Pinpoint the cell where the given text exists, returning its (X, Y) midpoint coordinate. 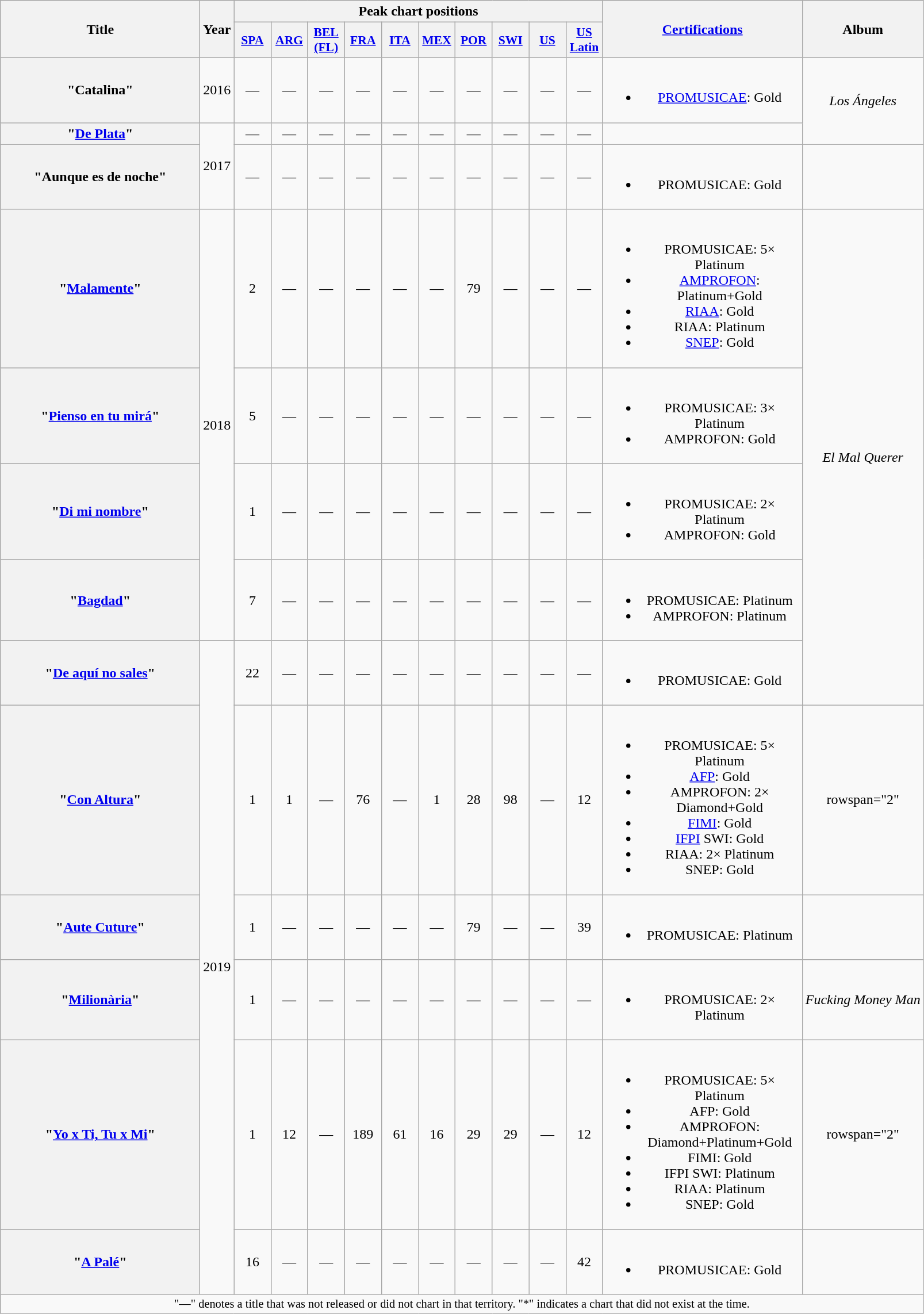
"A Palé" (100, 1262)
"Aunque es de noche" (100, 177)
42 (584, 1262)
Peak chart positions (419, 12)
"De aquí no sales" (100, 673)
Year (217, 29)
PROMUSICAE: 3× PlatinumAMPROFON: Gold (703, 415)
Los Ángeles (862, 101)
28 (474, 799)
"Milionària" (100, 1000)
PROMUSICAE: PlatinumAMPROFON: Platinum (703, 600)
Album (862, 29)
PROMUSICAE: 5× PlatinumAMPROFON: Platinum+GoldRIAA: GoldRIAA: Platinum SNEP: Gold (703, 289)
"Catalina" (100, 90)
"Di mi nombre" (100, 512)
FRA (363, 40)
"Con Altura" (100, 799)
ITA (400, 40)
"Aute Cuture" (100, 927)
2017 (217, 166)
PROMUSICAE: 5× PlatinumAFP: GoldAMPROFON: Diamond+Platinum+GoldFIMI: GoldIFPI SWI: PlatinumRIAA: PlatinumSNEP: Gold (703, 1135)
Fucking Money Man (862, 1000)
PROMUSICAE: 2× PlatinumAMPROFON: Gold (703, 512)
"De Plata" (100, 133)
PROMUSICAE: Platinum (703, 927)
US (547, 40)
"Pienso en tu mirá" (100, 415)
98 (511, 799)
Certifications (703, 29)
"Malamente" (100, 289)
"Bagdad" (100, 600)
PROMUSICAE: 2× Platinum (703, 1000)
USLatin (584, 40)
2 (252, 289)
22 (252, 673)
2019 (217, 967)
"Yo x Ti, Tu x Mi" (100, 1135)
76 (363, 799)
7 (252, 600)
5 (252, 415)
El Mal Querer (862, 457)
189 (363, 1135)
2018 (217, 424)
39 (584, 927)
POR (474, 40)
2016 (217, 90)
BEL(FL) (326, 40)
MEX (437, 40)
Title (100, 29)
PROMUSICAE: 5× PlatinumAFP: GoldAMPROFON: 2× Diamond+GoldFIMI: GoldIFPI SWI: GoldRIAA: 2× PlatinumSNEP: Gold (703, 799)
SPA (252, 40)
ARG (289, 40)
"—" denotes a title that was not released or did not chart in that territory. "*" indicates a chart that did not exist at the time. (462, 1304)
SWI (511, 40)
61 (400, 1135)
